Detect which cell encompasses the target text, then output its (X, Y) center coordinate. 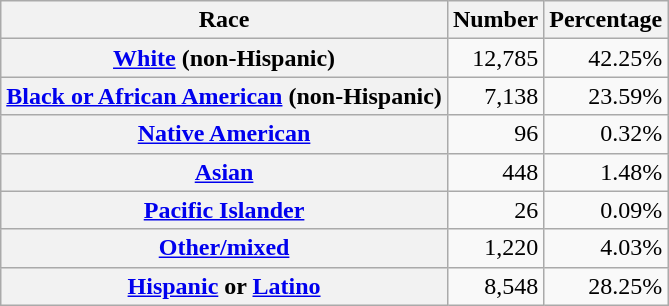
42.25% (606, 58)
96 (495, 134)
448 (495, 172)
Pacific Islander (224, 210)
Black or African American (non-Hispanic) (224, 96)
12,785 (495, 58)
23.59% (606, 96)
White (non-Hispanic) (224, 58)
0.32% (606, 134)
28.25% (606, 286)
Percentage (606, 20)
7,138 (495, 96)
26 (495, 210)
Other/mixed (224, 248)
8,548 (495, 286)
Number (495, 20)
1,220 (495, 248)
1.48% (606, 172)
Native American (224, 134)
4.03% (606, 248)
Race (224, 20)
0.09% (606, 210)
Hispanic or Latino (224, 286)
Asian (224, 172)
